Provide the (x, y) coordinate of the cell's center where the given text is located.  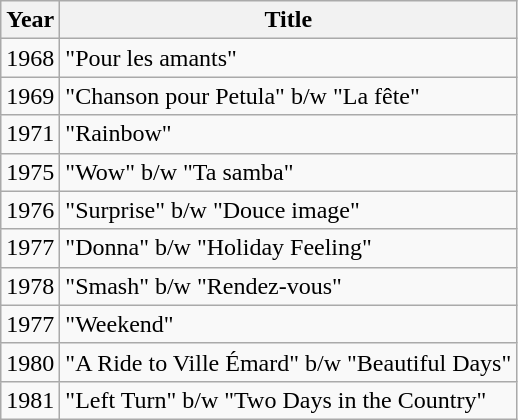
Year (30, 20)
"Smash" b/w "Rendez-vous" (288, 286)
1980 (30, 362)
"A Ride to Ville Émard" b/w "Beautiful Days" (288, 362)
"Surprise" b/w "Douce image" (288, 210)
1968 (30, 58)
1978 (30, 286)
"Wow" b/w "Ta samba" (288, 172)
"Rainbow" (288, 134)
1969 (30, 96)
"Donna" b/w "Holiday Feeling" (288, 248)
1976 (30, 210)
1981 (30, 400)
"Weekend" (288, 324)
Title (288, 20)
"Left Turn" b/w "Two Days in the Country" (288, 400)
1975 (30, 172)
"Chanson pour Petula" b/w "La fête" (288, 96)
"Pour les amants" (288, 58)
1971 (30, 134)
